Output the (x, y) coordinate of the center of the cell containing the given text.  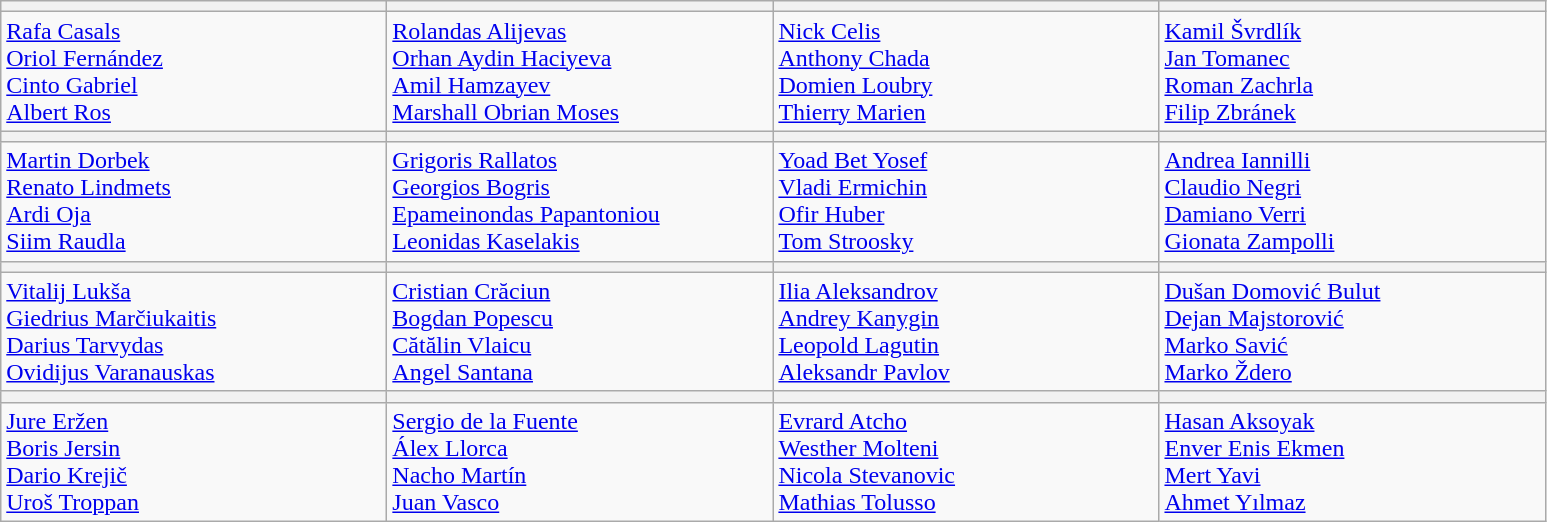
Andrea IannilliClaudio NegriDamiano VerriGionata Zampolli (1352, 202)
Sergio de la FuenteÁlex LlorcaNacho MartínJuan Vasco (580, 462)
Dušan Domović BulutDejan MajstorovićMarko SavićMarko Ždero (1352, 332)
Grigoris RallatosGeorgios BogrisEpameinondas PapantoniouLeonidas Kaselakis (580, 202)
Martin DorbekRenato LindmetsArdi OjaSiim Raudla (194, 202)
Rafa CasalsOriol FernándezCinto GabrielAlbert Ros (194, 72)
Vitalij LukšaGiedrius MarčiukaitisDarius TarvydasOvidijus Varanauskas (194, 332)
Kamil ŠvrdlíkJan TomanecRoman ZachrlaFilip Zbránek (1352, 72)
Yoad Bet YosefVladi ErmichinOfir HuberTom Stroosky (966, 202)
Nick CelisAnthony ChadaDomien LoubryThierry Marien (966, 72)
Evrard AtchoWesther MolteniNicola StevanovicMathias Tolusso (966, 462)
Rolandas AlijevasOrhan Aydin HaciyevaAmil HamzayevMarshall Obrian Moses (580, 72)
Ilia AleksandrovAndrey KanyginLeopold LagutinAleksandr Pavlov (966, 332)
Hasan AksoyakEnver Enis EkmenMert YaviAhmet Yılmaz (1352, 462)
Cristian CrăciunBogdan PopescuCătălin VlaicuAngel Santana (580, 332)
Jure ErženBoris JersinDario KrejičUroš Troppan (194, 462)
